Detect which cell encompasses the target text, then output its [x, y] center coordinate. 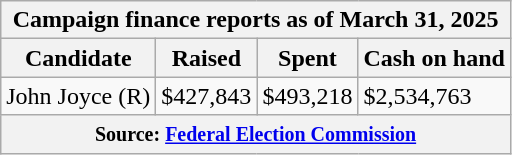
Candidate [78, 58]
Source: Federal Election Commission [256, 134]
Spent [308, 58]
Raised [206, 58]
Cash on hand [434, 58]
Campaign finance reports as of March 31, 2025 [256, 20]
$2,534,763 [434, 96]
John Joyce (R) [78, 96]
$493,218 [308, 96]
$427,843 [206, 96]
